Return (X, Y) of the center of cell containing provided text 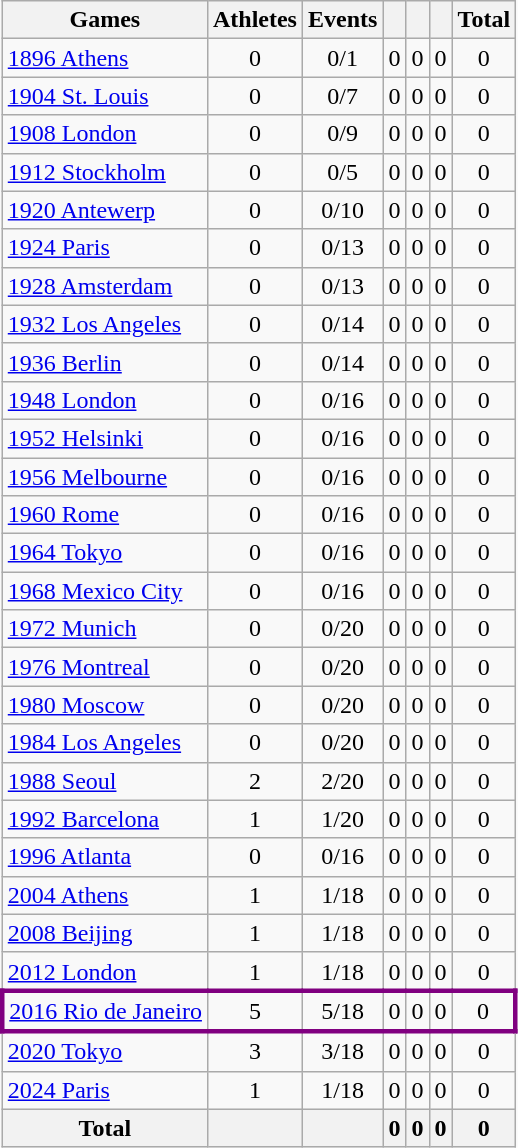
3 (254, 1051)
1964 Tokyo (104, 553)
3/18 (342, 1051)
1908 London (104, 134)
Events (342, 20)
1956 Melbourne (104, 477)
1952 Helsinki (104, 438)
1912 Stockholm (104, 172)
1896 Athens (104, 58)
1928 Amsterdam (104, 286)
Games (104, 20)
1984 Los Angeles (104, 743)
1904 St. Louis (104, 96)
2 (254, 781)
1980 Moscow (104, 705)
2012 London (104, 971)
1948 London (104, 400)
5 (254, 1010)
2020 Tokyo (104, 1051)
1972 Munich (104, 629)
1920 Antewerp (104, 210)
1/20 (342, 819)
0/7 (342, 96)
1960 Rome (104, 515)
2008 Beijing (104, 933)
0/5 (342, 172)
2/20 (342, 781)
1992 Barcelona (104, 819)
1968 Mexico City (104, 591)
1976 Montreal (104, 667)
5/18 (342, 1010)
1988 Seoul (104, 781)
0/10 (342, 210)
Athletes (254, 20)
2024 Paris (104, 1090)
0/9 (342, 134)
0/1 (342, 58)
2016 Rio de Janeiro (104, 1010)
1996 Atlanta (104, 857)
1924 Paris (104, 248)
1932 Los Angeles (104, 324)
1936 Berlin (104, 362)
2004 Athens (104, 895)
